From the cell containing the given text, extract its center point as [X, Y] coordinate. 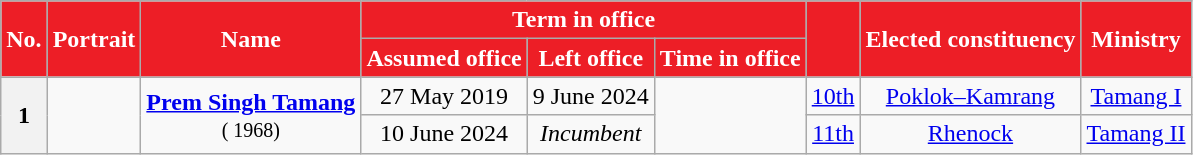
9 June 2024 [590, 96]
Assumed office [444, 58]
Term in office [584, 20]
11th [833, 134]
Portrait [94, 39]
Elected constituency [970, 39]
Tamang I [1136, 96]
Ministry [1136, 39]
Rhenock [970, 134]
1 [24, 115]
Incumbent [590, 134]
Tamang II [1136, 134]
Name [251, 39]
Prem Singh Tamang( 1968) [251, 115]
10 June 2024 [444, 134]
No. [24, 39]
Poklok–Kamrang [970, 96]
Left office [590, 58]
27 May 2019 [444, 96]
Time in office [730, 58]
10th [833, 96]
